Capture the cell that displays the provided text and extract its (X, Y) central coordinate. 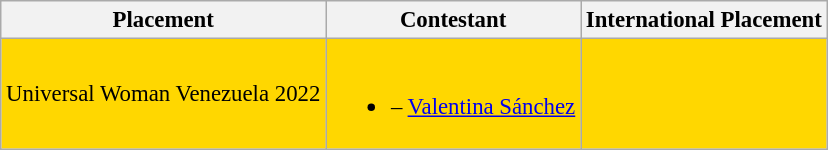
Placement (164, 20)
– Valentina Sánchez (454, 94)
Contestant (454, 20)
International Placement (704, 20)
Universal Woman Venezuela 2022 (164, 94)
